Find where the given text appears and provide that cell's center as [x, y] coordinate. 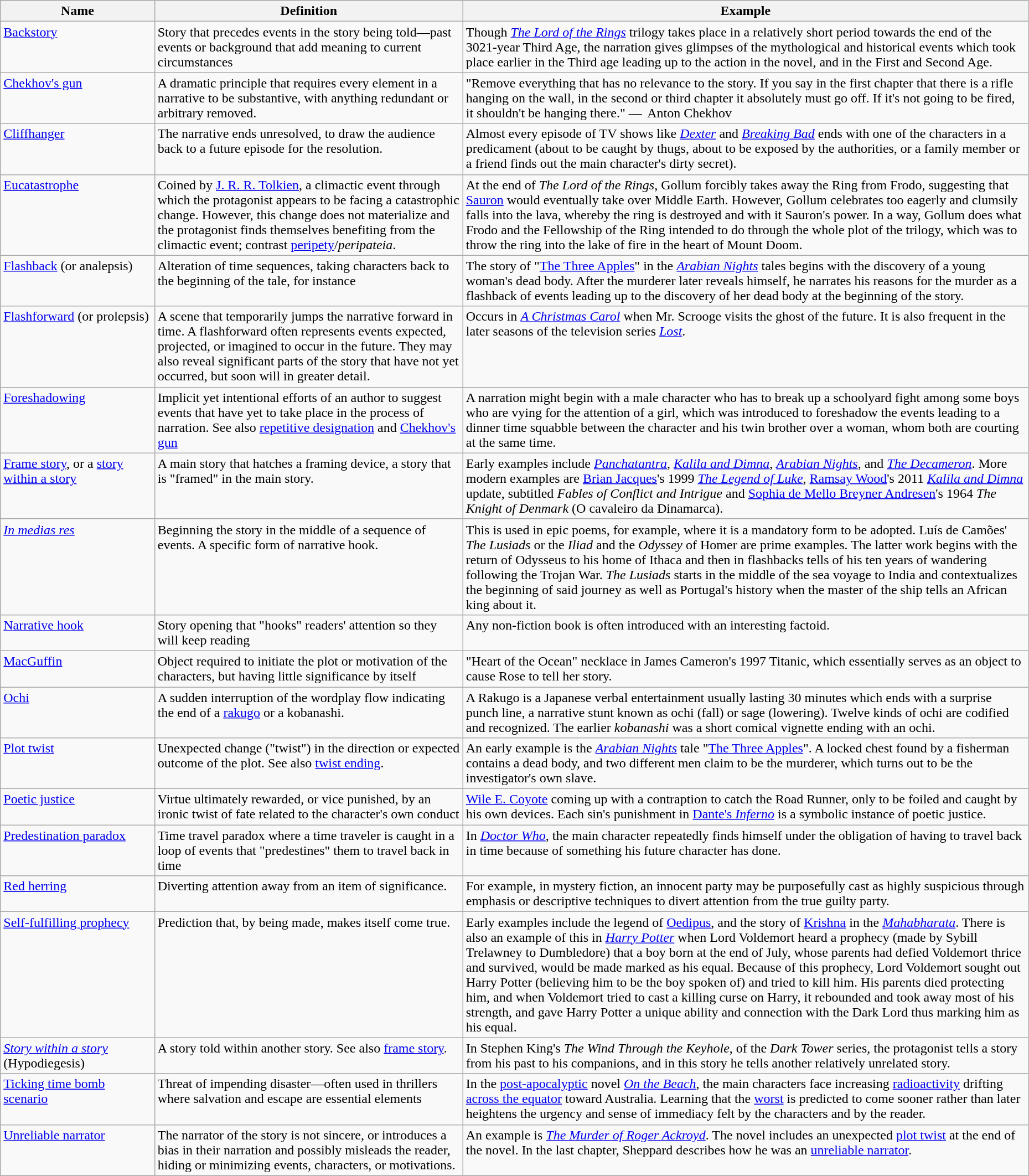
In medias res [77, 567]
Eucatastrophe [77, 215]
Plot twist [77, 764]
MacGuffin [77, 669]
A story told within another story. See also frame story. [309, 1055]
Threat of impending disaster—often used in thrillers where salvation and escape are essential elements [309, 1099]
Narrative hook [77, 632]
Frame story, or a story within a story [77, 486]
Ochi [77, 712]
The narrative ends unresolved, to draw the audience back to a future episode for the resolution. [309, 149]
Time travel paradox where a time traveler is caught in a loop of events that "predestines" them to travel back in time [309, 850]
Diverting attention away from an item of significance. [309, 894]
Self-fulfilling prophecy [77, 974]
A sudden interruption of the wordplay flow indicating the end of a rakugo or a kobanashi. [309, 712]
Unexpected change ("twist") in the direction or expected outcome of the plot. See also twist ending. [309, 764]
Name [77, 11]
Ticking time bomb scenario [77, 1099]
Flashback (or analepsis) [77, 281]
Occurs in A Christmas Carol when Mr. Scrooge visits the ghost of the future. It is also frequent in the later seasons of the television series Lost. [745, 347]
Flashforward (or prolepsis) [77, 347]
Object required to initiate the plot or motivation of the characters, but having little significance by itself [309, 669]
Prediction that, by being made, makes itself come true. [309, 974]
Beginning the story in the middle of a sequence of events. A specific form of narrative hook. [309, 567]
Example [745, 11]
Story opening that "hooks" readers' attention so they will keep reading [309, 632]
Red herring [77, 894]
Unreliable narrator [77, 1150]
Story that precedes events in the story being told—past events or background that add meaning to current circumstances [309, 47]
A dramatic principle that requires every element in a narrative to be substantive, with anything redundant or arbitrary removed. [309, 98]
Poetic justice [77, 807]
Predestination paradox [77, 850]
A main story that hatches a framing device, a story that is "framed" in the main story. [309, 486]
Any non-fiction book is often introduced with an interesting factoid. [745, 632]
Backstory [77, 47]
Story within a story (Hypodiegesis) [77, 1055]
Cliffhanger [77, 149]
Chekhov's gun [77, 98]
"Heart of the Ocean" necklace in James Cameron's 1997 Titanic, which essentially serves as an object to cause Rose to tell her story. [745, 669]
Alteration of time sequences, taking characters back to the beginning of the tale, for instance [309, 281]
Foreshadowing [77, 420]
Definition [309, 11]
Virtue ultimately rewarded, or vice punished, by an ironic twist of fate related to the character's own conduct [309, 807]
